Provide the (X, Y) coordinate of the cell's center where the given text is located.  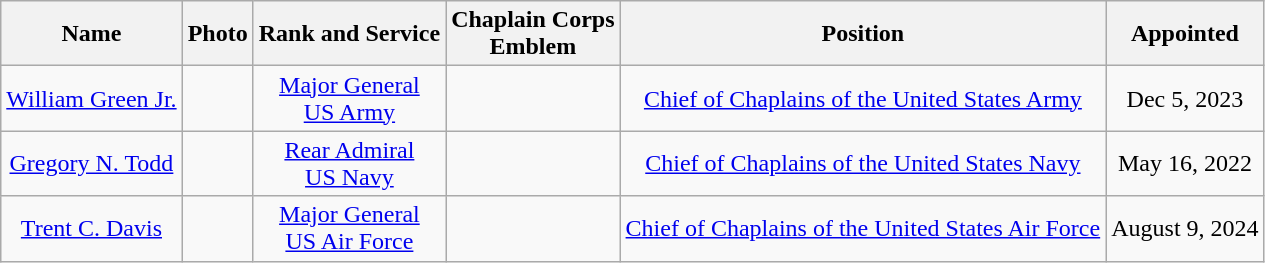
Chief of Chaplains of the United States Air Force (863, 228)
Position (863, 34)
Gregory N. Todd (92, 164)
Trent C. Davis (92, 228)
Rank and Service (349, 34)
Name (92, 34)
May 16, 2022 (1185, 164)
Dec 5, 2023 (1185, 98)
Major General US Air Force (349, 228)
Photo (218, 34)
Chief of Chaplains of the United States Navy (863, 164)
Appointed (1185, 34)
Chief of Chaplains of the United States Army (863, 98)
Chaplain Corps Emblem (533, 34)
William Green Jr. (92, 98)
Major General US Army (349, 98)
Rear Admiral US Navy (349, 164)
August 9, 2024 (1185, 228)
